Detect which cell encompasses the target text, then output its (x, y) center coordinate. 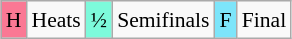
½ (99, 20)
Final (264, 20)
Heats (56, 20)
H (14, 20)
Semifinals (163, 20)
F (226, 20)
